Pinpoint the cell where the given text exists, returning its [x, y] midpoint coordinate. 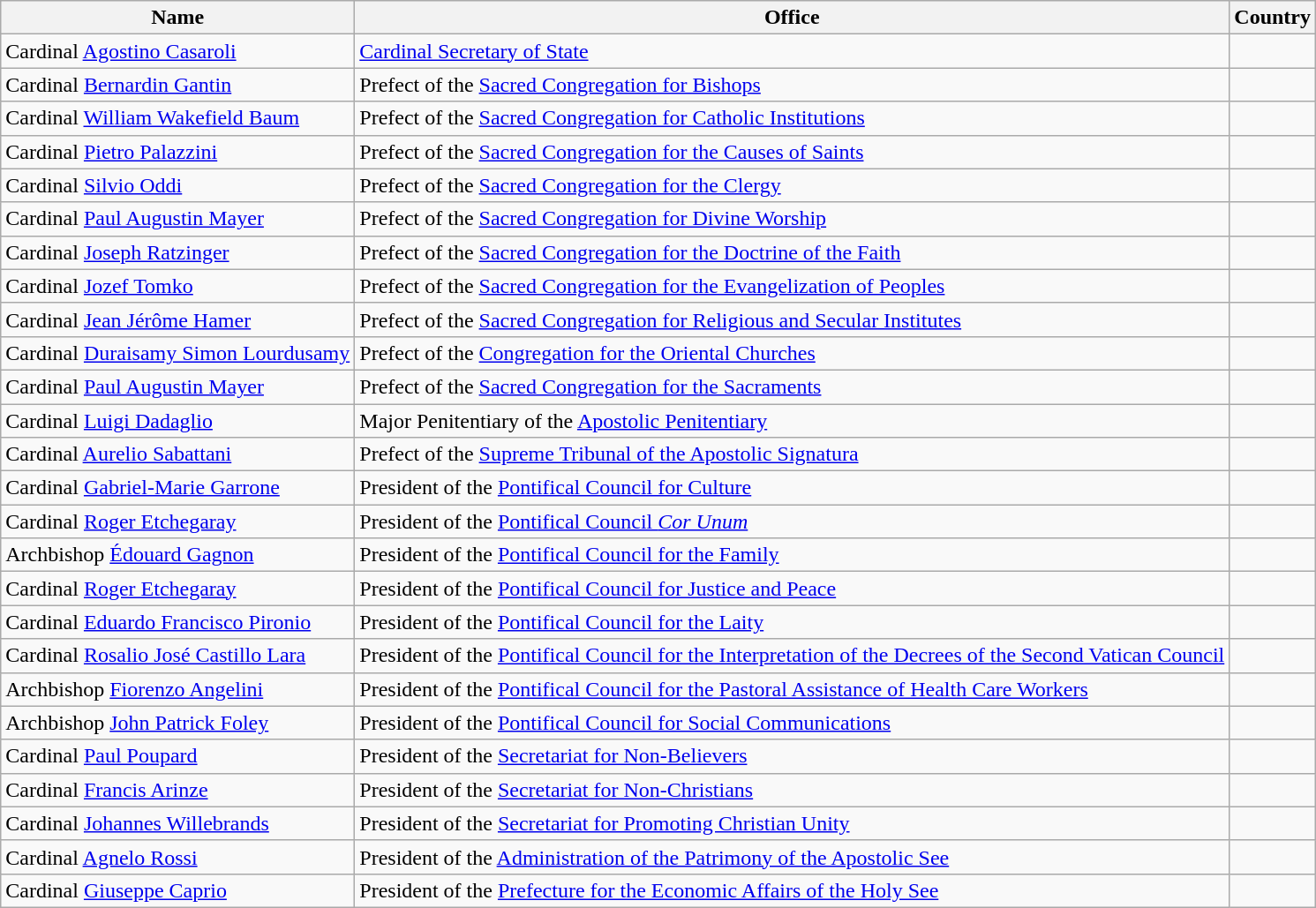
President of the Secretariat for Non-Believers [793, 756]
Prefect of the Sacred Congregation for the Causes of Saints [793, 152]
Cardinal Aurelio Sabattani [178, 454]
President of the Administration of the Patrimony of the Apostolic See [793, 857]
Cardinal Joseph Ratzinger [178, 252]
President of the Secretariat for Non-Christians [793, 790]
President of the Pontifical Council for the Interpretation of the Decrees of the Second Vatican Council [793, 656]
Cardinal Paul Poupard [178, 756]
Archbishop Édouard Gagnon [178, 555]
Archbishop Fiorenzo Angelini [178, 689]
Prefect of the Sacred Congregation for the Sacraments [793, 386]
Cardinal Silvio Oddi [178, 185]
President of the Prefecture for the Economic Affairs of the Holy See [793, 890]
Cardinal Jean Jérôme Hamer [178, 319]
Cardinal Bernardin Gantin [178, 85]
Archbishop John Patrick Foley [178, 723]
Cardinal Gabriel-Marie Garrone [178, 488]
Prefect of the Sacred Congregation for the Doctrine of the Faith [793, 252]
President of the Pontifical Council for Social Communications [793, 723]
Cardinal Secretary of State [793, 51]
President of the Pontifical Council for Culture [793, 488]
Cardinal Eduardo Francisco Pironio [178, 622]
President of the Pontifical Council Cor Unum [793, 522]
President of the Pontifical Council for Justice and Peace [793, 589]
Prefect of the Sacred Congregation for the Clergy [793, 185]
Cardinal William Wakefield Baum [178, 118]
Country [1273, 18]
Prefect of the Sacred Congregation for Catholic Institutions [793, 118]
Prefect of the Supreme Tribunal of the Apostolic Signatura [793, 454]
Cardinal Agnelo Rossi [178, 857]
Major Penitentiary of the Apostolic Penitentiary [793, 421]
Cardinal Agostino Casaroli [178, 51]
Office [793, 18]
Prefect of the Sacred Congregation for the Evangelization of Peoples [793, 286]
Cardinal Duraisamy Simon Lourdusamy [178, 353]
Cardinal Johannes Willebrands [178, 823]
President of the Pontifical Council for the Laity [793, 622]
Name [178, 18]
Prefect of the Sacred Congregation for Religious and Secular Institutes [793, 319]
President of the Pontifical Council for the Pastoral Assistance of Health Care Workers [793, 689]
Cardinal Giuseppe Caprio [178, 890]
Cardinal Francis Arinze [178, 790]
President of the Pontifical Council for the Family [793, 555]
Prefect of the Sacred Congregation for Bishops [793, 85]
Cardinal Pietro Palazzini [178, 152]
Prefect of the Congregation for the Oriental Churches [793, 353]
Cardinal Luigi Dadaglio [178, 421]
President of the Secretariat for Promoting Christian Unity [793, 823]
Cardinal Rosalio José Castillo Lara [178, 656]
Cardinal Jozef Tomko [178, 286]
Prefect of the Sacred Congregation for Divine Worship [793, 219]
